Scan for the cell matching the given text and deliver its [X, Y] coordinate at center. 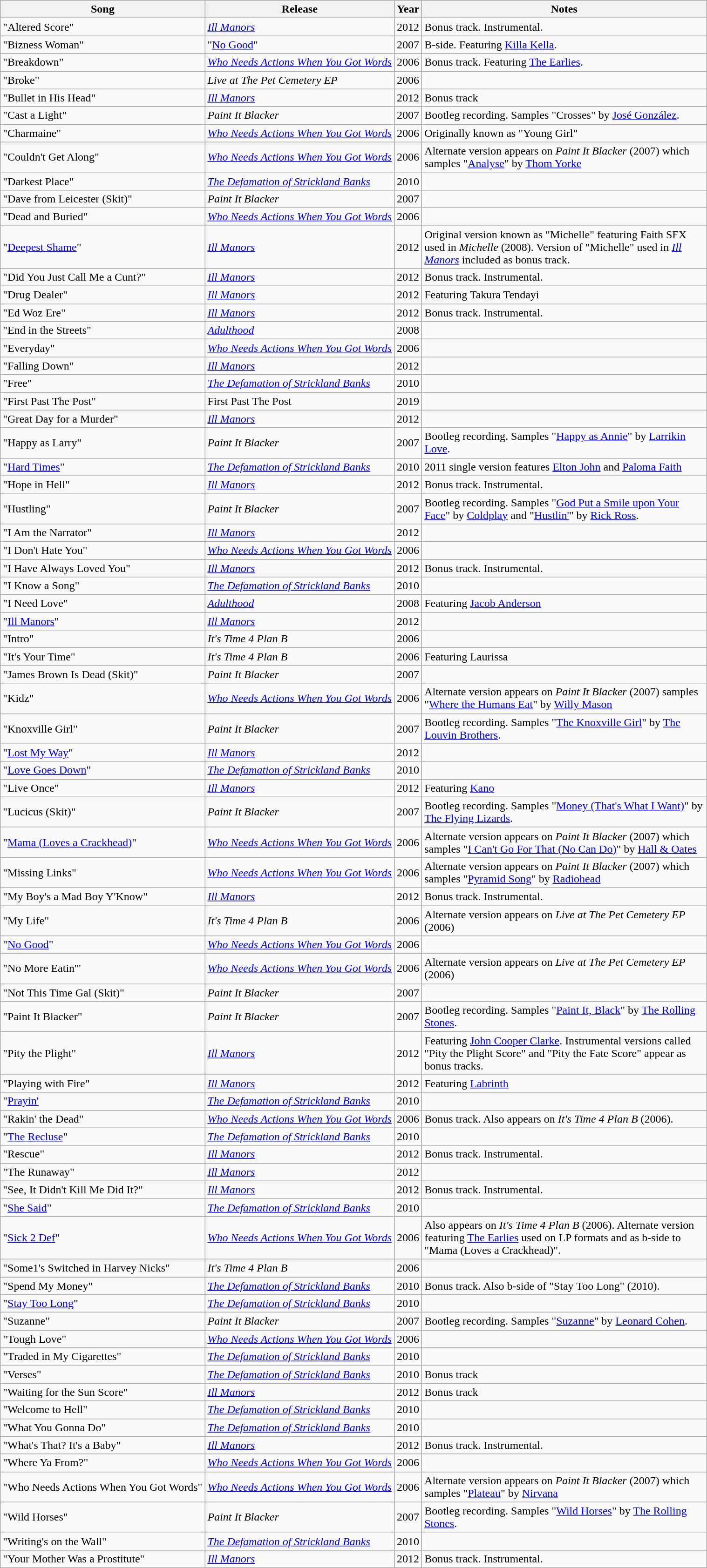
"Knoxville Girl" [102, 729]
"Suzanne" [102, 1321]
"Hustling" [102, 508]
"Spend My Money" [102, 1286]
"Waiting for the Sun Score" [102, 1392]
Bootleg recording. Samples "Money (That's What I Want)" by The Flying Lizards. [564, 812]
"It's Your Time" [102, 657]
"See, It Didn't Kill Me Did It?" [102, 1190]
"First Past The Post" [102, 401]
"Broke" [102, 80]
"Your Mother Was a Prostitute" [102, 1559]
"Ill Manors" [102, 621]
Bootleg recording. Samples "The Knoxville Girl" by The Louvin Brothers. [564, 729]
"Altered Score" [102, 27]
"What's That? It's a Baby" [102, 1445]
"I Don't Hate You" [102, 550]
"Mama (Loves a Crackhead)" [102, 842]
"No More Eatin'" [102, 969]
Featuring Jacob Anderson [564, 604]
Bootleg recording. Samples "Crosses" by José González. [564, 115]
Featuring Laurissa [564, 657]
"Tough Love" [102, 1339]
"Lucicus (Skit)" [102, 812]
Bootleg recording. Samples "Happy as Annie" by Larrikin Love. [564, 443]
Bootleg recording. Samples "Paint It, Black" by The Rolling Stones. [564, 1016]
"Where Ya From?" [102, 1463]
B-side. Featuring Killa Kella. [564, 45]
"Dave from Leicester (Skit)" [102, 199]
"Free" [102, 384]
Alternate version appears on Paint It Blacker (2007) which samples "Analyse" by Thom Yorke [564, 157]
Release [300, 9]
Featuring Takura Tendayi [564, 295]
"Rescue" [102, 1154]
2019 [408, 401]
"Who Needs Actions When You Got Words" [102, 1487]
"Drug Dealer" [102, 295]
2011 single version features Elton John and Paloma Faith [564, 467]
"Pity the Plight" [102, 1053]
"Traded in My Cigarettes" [102, 1357]
Bonus track. Also b-side of "Stay Too Long" (2010). [564, 1286]
"Not This Time Gal (Skit)" [102, 993]
"My Boy's a Mad Boy Y'Know" [102, 896]
"The Runaway" [102, 1172]
"Hope in Hell" [102, 485]
"Intro" [102, 639]
"Did You Just Call Me a Cunt?" [102, 277]
Alternate version appears on Paint It Blacker (2007) samples "Where the Humans Eat" by Willy Mason [564, 698]
"Deepest Shame" [102, 247]
"Verses" [102, 1374]
"What You Gonna Do" [102, 1427]
"Happy as Larry" [102, 443]
"The Recluse" [102, 1137]
"I Know a Song" [102, 586]
"Bizness Woman" [102, 45]
Notes [564, 9]
"Welcome to Hell" [102, 1410]
"Kidz" [102, 698]
"Falling Down" [102, 366]
Bonus track. Also appears on It's Time 4 Plan B (2006). [564, 1119]
Original version known as "Michelle" featuring Faith SFX used in Michelle (2008). Version of "Michelle" used in Ill Manors included as bonus track. [564, 247]
"Lost My Way" [102, 753]
"Writing's on the Wall" [102, 1541]
"My Life" [102, 921]
Bootleg recording. Samples "Suzanne" by Leonard Cohen. [564, 1321]
Alternate version appears on Paint It Blacker (2007) which samples "Pyramid Song" by Radiohead [564, 872]
Year [408, 9]
"Love Goes Down" [102, 770]
Bootleg recording. Samples "Wild Horses" by The Rolling Stones. [564, 1517]
"Wild Horses" [102, 1517]
"Charmaine" [102, 133]
"Everyday" [102, 348]
"Hard Times" [102, 467]
"Paint It Blacker" [102, 1016]
"Couldn't Get Along" [102, 157]
"Stay Too Long" [102, 1304]
Song [102, 9]
"She Said" [102, 1207]
"James Brown Is Dead (Skit)" [102, 674]
Also appears on It's Time 4 Plan B (2006). Alternate version featuring The Earlies used on LP formats and as b-side to "Mama (Loves a Crackhead)". [564, 1238]
Alternate version appears on Paint It Blacker (2007) which samples "I Can't Go For That (No Can Do)" by Hall & Oates [564, 842]
Alternate version appears on Paint It Blacker (2007) which samples "Plateau" by Nirvana [564, 1487]
"I Am the Narrator" [102, 532]
"Bullet in His Head" [102, 98]
"Missing Links" [102, 872]
"Live Once" [102, 788]
Featuring John Cooper Clarke. Instrumental versions called "Pity the Plight Score" and "Pity the Fate Score" appear as bonus tracks. [564, 1053]
Bootleg recording. Samples "God Put a Smile upon Your Face" by Coldplay and "Hustlin'" by Rick Ross. [564, 508]
"Breakdown" [102, 62]
"Darkest Place" [102, 181]
"Dead and Buried" [102, 216]
Originally known as "Young Girl" [564, 133]
"I Have Always Loved You" [102, 568]
"Rakin' the Dead" [102, 1119]
"Ed Woz Ere" [102, 313]
Live at The Pet Cemetery EP [300, 80]
Featuring Kano [564, 788]
"Playing with Fire" [102, 1083]
"Prayin' [102, 1101]
First Past The Post [300, 401]
Featuring Labrinth [564, 1083]
"Cast a Light" [102, 115]
"End in the Streets" [102, 330]
"I Need Love" [102, 604]
"Great Day for a Murder" [102, 419]
"Some1's Switched in Harvey Nicks" [102, 1268]
"Sick 2 Def" [102, 1238]
Bonus track. Featuring The Earlies. [564, 62]
